Search for the cell housing the specified text and yield its (x, y) center coordinate. 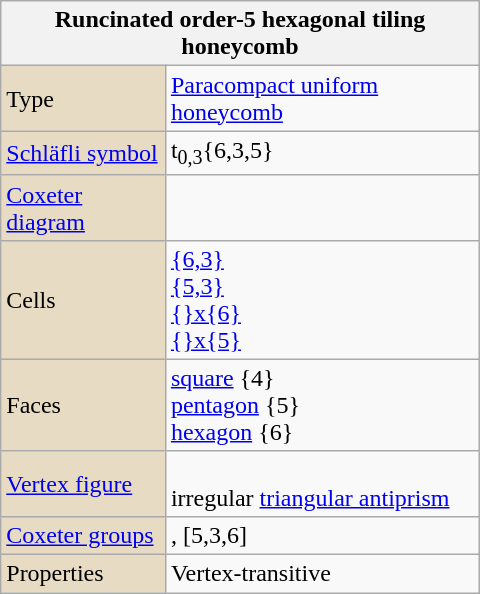
Cells (84, 300)
Schläfli symbol (84, 153)
Paracompact uniform honeycomb (322, 98)
, [5,3,6] (322, 535)
Vertex-transitive (322, 574)
Faces (84, 405)
Runcinated order-5 hexagonal tiling honeycomb (240, 34)
irregular triangular antiprism (322, 484)
Coxeter diagram (84, 208)
Properties (84, 574)
Type (84, 98)
{6,3} {5,3} {}x{6} {}x{5} (322, 300)
Vertex figure (84, 484)
Coxeter groups (84, 535)
t0,3{6,3,5} (322, 153)
square {4}pentagon {5}hexagon {6} (322, 405)
